Find where the given text appears and provide that cell's center as [x, y] coordinate. 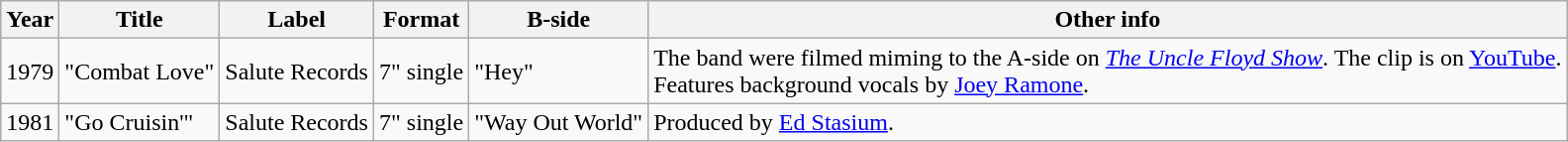
1981 [30, 122]
The band were filmed miming to the A-side on The Uncle Floyd Show. The clip is on YouTube.Features background vocals by Joey Ramone. [1108, 71]
Title [140, 20]
Year [30, 20]
1979 [30, 71]
Format [421, 20]
"Go Cruisin'" [140, 122]
Produced by Ed Stasium. [1108, 122]
"Hey" [558, 71]
B-side [558, 20]
Label [297, 20]
"Combat Love" [140, 71]
Other info [1108, 20]
"Way Out World" [558, 122]
